Provide the [x, y] coordinate of the cell's center where the given text is located.  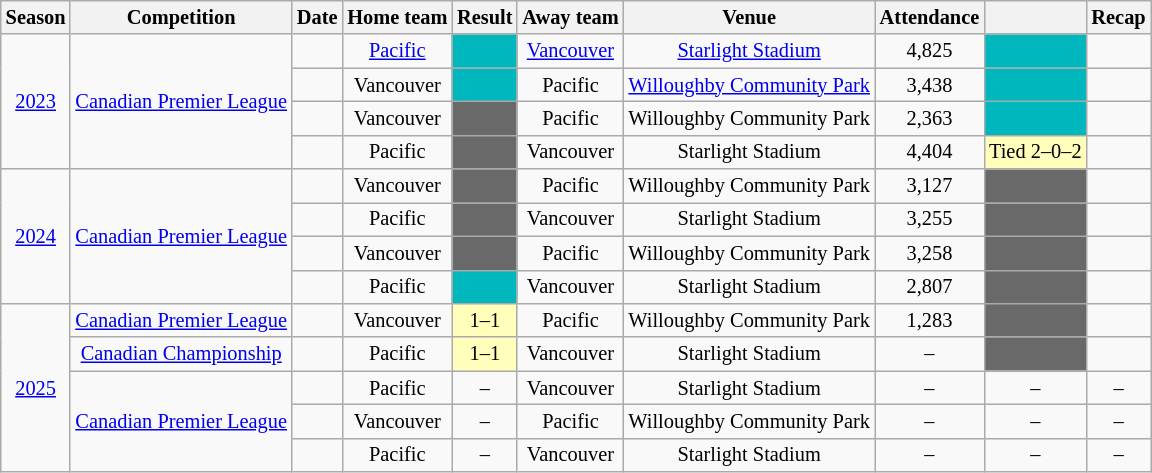
Home team [397, 17]
3,438 [930, 85]
Date [317, 17]
Result [484, 17]
2023 [36, 102]
2,363 [930, 118]
2025 [36, 387]
3,255 [930, 219]
3,258 [930, 253]
Season [36, 17]
Venue [750, 17]
Recap [1119, 17]
Competition [180, 17]
2024 [36, 236]
Attendance [930, 17]
Away team [570, 17]
4,404 [930, 152]
Canadian Championship [180, 354]
4,825 [930, 51]
2,807 [930, 287]
3,127 [930, 186]
Tied 2–0–2 [1035, 152]
1,283 [930, 320]
